Return the [x, y] coordinate for the center point of the cell that contains the specified text.  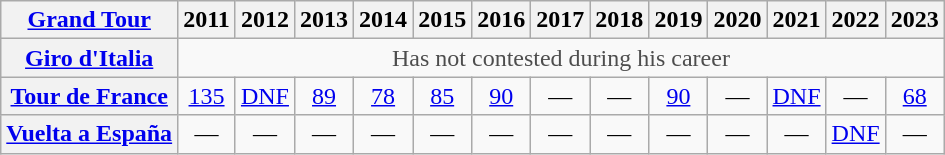
Grand Tour [90, 20]
2017 [560, 20]
Giro d'Italia [90, 58]
2018 [620, 20]
Tour de France [90, 96]
2012 [264, 20]
78 [384, 96]
85 [442, 96]
68 [914, 96]
2011 [207, 20]
Vuelta a España [90, 134]
2021 [796, 20]
135 [207, 96]
2023 [914, 20]
2020 [738, 20]
Has not contested during his career [562, 58]
89 [324, 96]
2022 [856, 20]
2014 [384, 20]
2015 [442, 20]
2019 [678, 20]
2013 [324, 20]
2016 [502, 20]
